Find where the given text appears and provide that cell's center as [X, Y] coordinate. 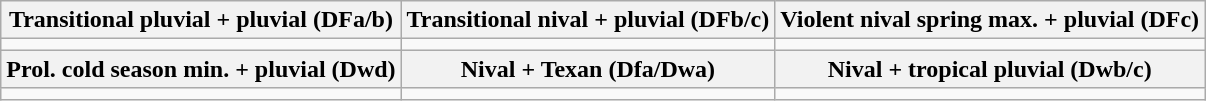
Nival + tropical pluvial (Dwb/c) [990, 69]
Violent nival spring max. + pluvial (DFc) [990, 20]
Transitional nival + pluvial (DFb/c) [588, 20]
Nival + Texan (Dfa/Dwa) [588, 69]
Prol. cold season min. + pluvial (Dwd) [201, 69]
Transitional pluvial + pluvial (DFa/b) [201, 20]
